Determine the [x, y] coordinate at the center of the cell enclosing the given text.  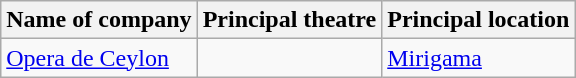
Opera de Ceylon [99, 58]
Name of company [99, 20]
Principal theatre [290, 20]
Principal location [478, 20]
Mirigama [478, 58]
